Scan for the cell matching the given text and deliver its (x, y) coordinate at center. 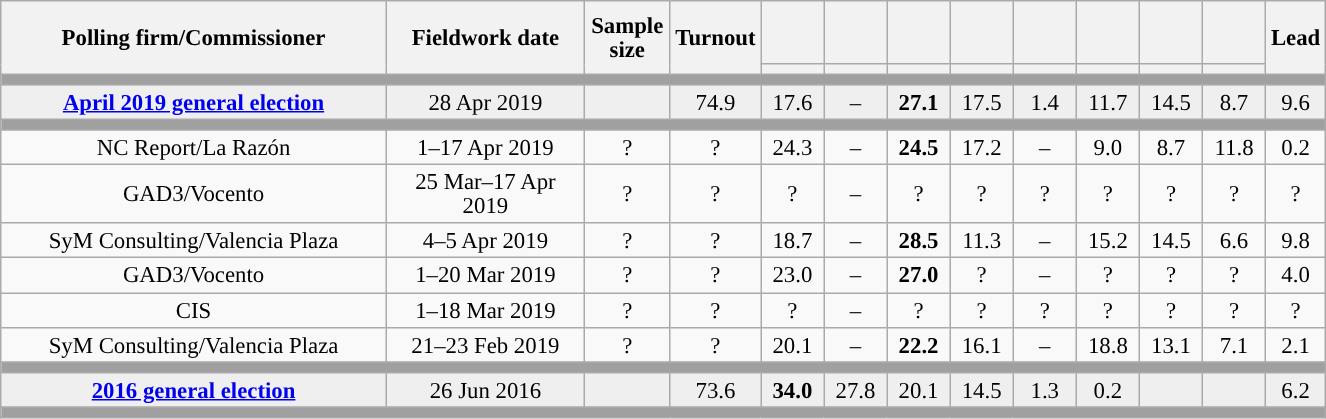
2.1 (1296, 344)
Polling firm/Commissioner (194, 38)
27.1 (918, 102)
1–18 Mar 2019 (485, 310)
73.6 (716, 390)
CIS (194, 310)
11.8 (1234, 148)
1.3 (1044, 390)
6.2 (1296, 390)
April 2019 general election (194, 102)
Turnout (716, 38)
21–23 Feb 2019 (485, 344)
18.7 (792, 242)
24.3 (792, 148)
27.8 (856, 390)
13.1 (1170, 344)
1–17 Apr 2019 (485, 148)
17.2 (982, 148)
17.6 (792, 102)
15.2 (1108, 242)
22.2 (918, 344)
NC Report/La Razón (194, 148)
11.3 (982, 242)
16.1 (982, 344)
25 Mar–17 Apr 2019 (485, 194)
9.0 (1108, 148)
Lead (1296, 38)
34.0 (792, 390)
7.1 (1234, 344)
Fieldwork date (485, 38)
23.0 (792, 276)
11.7 (1108, 102)
1–20 Mar 2019 (485, 276)
24.5 (918, 148)
74.9 (716, 102)
9.6 (1296, 102)
Sample size (627, 38)
26 Jun 2016 (485, 390)
28 Apr 2019 (485, 102)
1.4 (1044, 102)
9.8 (1296, 242)
27.0 (918, 276)
2016 general election (194, 390)
18.8 (1108, 344)
4.0 (1296, 276)
28.5 (918, 242)
6.6 (1234, 242)
17.5 (982, 102)
4–5 Apr 2019 (485, 242)
